Provide the (x, y) coordinate of the cell's center where the given text is located.  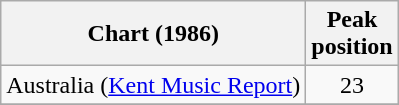
Australia (Kent Music Report) (154, 85)
Peakposition (352, 34)
Chart (1986) (154, 34)
23 (352, 85)
